Pinpoint the cell where the given text exists, returning its [X, Y] midpoint coordinate. 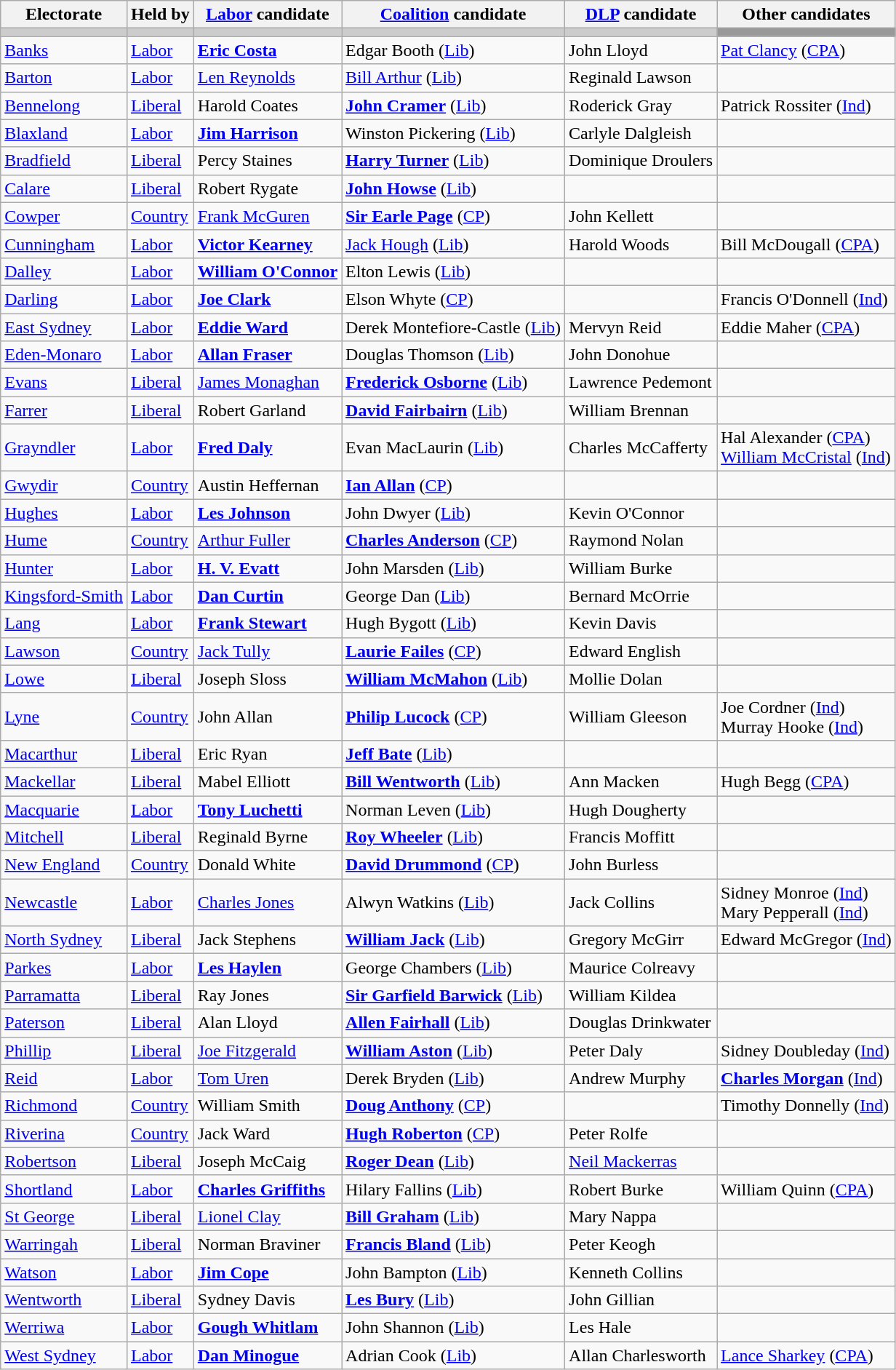
William Aston (Lib) [454, 1051]
Philip Lucock (CP) [454, 716]
Darling [64, 299]
Joe Fitzgerald [268, 1051]
Maurice Colreavy [641, 968]
Sir Garfield Barwick (Lib) [454, 995]
Macarthur [64, 754]
Other candidates [807, 15]
Gwydir [64, 485]
Roderick Gray [641, 105]
Richmond [64, 1106]
Electorate [64, 15]
Frederick Osborne (Lib) [454, 383]
Derek Montefiore-Castle (Lib) [454, 327]
John Allan [268, 716]
Warringah [64, 1244]
Reginald Lawson [641, 78]
Allan Charlesworth [641, 1355]
Mollie Dolan [641, 679]
Joe Clark [268, 299]
Jim Cope [268, 1273]
James Monaghan [268, 383]
John Burless [641, 865]
Dalley [64, 271]
Roger Dean (Lib) [454, 1161]
Les Johnson [268, 513]
Francis O'Donnell (Ind) [807, 299]
Hal Alexander (CPA)William McCristal (Ind) [807, 448]
Newcastle [64, 902]
Evan MacLaurin (Lib) [454, 448]
John Dwyer (Lib) [454, 513]
North Sydney [64, 940]
Coalition candidate [454, 15]
George Chambers (Lib) [454, 968]
Mitchell [64, 837]
Paterson [64, 1023]
Elson Whyte (CP) [454, 299]
Alwyn Watkins (Lib) [454, 902]
Lowe [64, 679]
William Quinn (CPA) [807, 1189]
Lance Sharkey (CPA) [807, 1355]
John Marsden (Lib) [454, 568]
Joseph McCaig [268, 1161]
Lawrence Pedemont [641, 383]
Sidney Doubleday (Ind) [807, 1051]
Mackellar [64, 781]
William McMahon (Lib) [454, 679]
Parkes [64, 968]
William Gleeson [641, 716]
John Cramer (Lib) [454, 105]
Francis Bland (Lib) [454, 1244]
Ian Allan (CP) [454, 485]
Evans [64, 383]
Jeff Bate (Lib) [454, 754]
Lyne [64, 716]
Charles Morgan (Ind) [807, 1078]
John Bampton (Lib) [454, 1273]
Sydney Davis [268, 1300]
Reginald Byrne [268, 837]
Kenneth Collins [641, 1273]
Robert Garland [268, 410]
Austin Heffernan [268, 485]
Len Reynolds [268, 78]
Ann Macken [641, 781]
Jack Hough (Lib) [454, 244]
Andrew Murphy [641, 1078]
Cowper [64, 216]
Hunter [64, 568]
John Donohue [641, 355]
Dan Curtin [268, 596]
Tom Uren [268, 1078]
Edward McGregor (Ind) [807, 940]
Elton Lewis (Lib) [454, 271]
Hugh Dougherty [641, 810]
Cunningham [64, 244]
Bill McDougall (CPA) [807, 244]
William Brennan [641, 410]
Fred Daly [268, 448]
Timothy Donnelly (Ind) [807, 1106]
Bennelong [64, 105]
John Kellett [641, 216]
Winston Pickering (Lib) [454, 133]
John Gillian [641, 1300]
Victor Kearney [268, 244]
Percy Staines [268, 161]
Doug Anthony (CP) [454, 1106]
Sir Earle Page (CP) [454, 216]
Gough Whitlam [268, 1328]
Farrer [64, 410]
Macquarie [64, 810]
Hugh Bygott (Lib) [454, 624]
Eric Ryan [268, 754]
Hugh Begg (CPA) [807, 781]
Patrick Rossiter (Ind) [807, 105]
Donald White [268, 865]
Lawson [64, 651]
David Fairbairn (Lib) [454, 410]
Kingsford-Smith [64, 596]
Dan Minogue [268, 1355]
Pat Clancy (CPA) [807, 50]
West Sydney [64, 1355]
Harry Turner (Lib) [454, 161]
Charles Griffiths [268, 1189]
Derek Bryden (Lib) [454, 1078]
Alan Lloyd [268, 1023]
Riverina [64, 1134]
Blaxland [64, 133]
Mervyn Reid [641, 327]
Dominique Droulers [641, 161]
Adrian Cook (Lib) [454, 1355]
Edgar Booth (Lib) [454, 50]
Roy Wheeler (Lib) [454, 837]
Neil Mackerras [641, 1161]
David Drummond (CP) [454, 865]
Douglas Thomson (Lib) [454, 355]
Werriwa [64, 1328]
Allan Fraser [268, 355]
Arthur Fuller [268, 541]
Peter Daly [641, 1051]
Watson [64, 1273]
Shortland [64, 1189]
Harold Coates [268, 105]
Carlyle Dalgleish [641, 133]
Harold Woods [641, 244]
Phillip [64, 1051]
Joe Cordner (Ind)Murray Hooke (Ind) [807, 716]
Frank McGuren [268, 216]
Kevin O'Connor [641, 513]
Jim Harrison [268, 133]
Charles Jones [268, 902]
John Howse (Lib) [454, 188]
Joseph Sloss [268, 679]
John Shannon (Lib) [454, 1328]
Jack Ward [268, 1134]
Ray Jones [268, 995]
Eddie Ward [268, 327]
Laurie Failes (CP) [454, 651]
New England [64, 865]
Tony Luchetti [268, 810]
H. V. Evatt [268, 568]
Hume [64, 541]
William Smith [268, 1106]
Wentworth [64, 1300]
Eden-Monaro [64, 355]
Hilary Fallins (Lib) [454, 1189]
Bernard McOrrie [641, 596]
Lionel Clay [268, 1216]
Raymond Nolan [641, 541]
William Burke [641, 568]
Held by [160, 15]
William Kildea [641, 995]
Francis Moffitt [641, 837]
Sidney Monroe (Ind)Mary Pepperall (Ind) [807, 902]
Norman Leven (Lib) [454, 810]
Bill Graham (Lib) [454, 1216]
William O'Connor [268, 271]
Douglas Drinkwater [641, 1023]
Allen Fairhall (Lib) [454, 1023]
Calare [64, 188]
St George [64, 1216]
Bill Arthur (Lib) [454, 78]
Mary Nappa [641, 1216]
Lang [64, 624]
Peter Rolfe [641, 1134]
Charles Anderson (CP) [454, 541]
Bill Wentworth (Lib) [454, 781]
Reid [64, 1078]
Les Hale [641, 1328]
William Jack (Lib) [454, 940]
Robertson [64, 1161]
Bradfield [64, 161]
Norman Braviner [268, 1244]
Banks [64, 50]
Hugh Roberton (CP) [454, 1134]
Les Bury (Lib) [454, 1300]
Robert Rygate [268, 188]
Jack Tully [268, 651]
Kevin Davis [641, 624]
Gregory McGirr [641, 940]
Eric Costa [268, 50]
Labor candidate [268, 15]
Charles McCafferty [641, 448]
Barton [64, 78]
Mabel Elliott [268, 781]
Parramatta [64, 995]
John Lloyd [641, 50]
DLP candidate [641, 15]
Hughes [64, 513]
Jack Stephens [268, 940]
Peter Keogh [641, 1244]
Jack Collins [641, 902]
Robert Burke [641, 1189]
Eddie Maher (CPA) [807, 327]
Grayndler [64, 448]
East Sydney [64, 327]
Frank Stewart [268, 624]
George Dan (Lib) [454, 596]
Edward English [641, 651]
Les Haylen [268, 968]
